Output the [X, Y] coordinate of the center of the cell containing the given text.  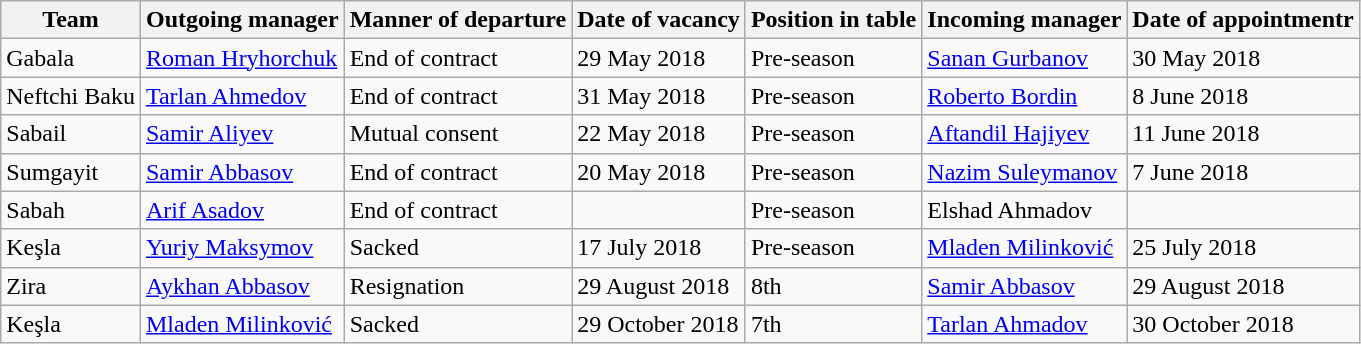
30 May 2018 [1243, 58]
Sabah [71, 210]
Position in table [833, 20]
Sabail [71, 134]
Date of vacancy [659, 20]
Roman Hryhorchuk [242, 58]
30 October 2018 [1243, 324]
Incoming manager [1024, 20]
Aftandil Hajiyev [1024, 134]
31 May 2018 [659, 96]
Team [71, 20]
29 October 2018 [659, 324]
7th [833, 324]
Outgoing manager [242, 20]
Zira [71, 286]
Gabala [71, 58]
20 May 2018 [659, 172]
29 May 2018 [659, 58]
8th [833, 286]
Elshad Ahmadov [1024, 210]
Manner of departure [458, 20]
8 June 2018 [1243, 96]
Samir Aliyev [242, 134]
Date of appointmentr [1243, 20]
Neftchi Baku [71, 96]
22 May 2018 [659, 134]
Nazim Suleymanov [1024, 172]
Tarlan Ahmadov [1024, 324]
Yuriy Maksymov [242, 248]
Mutual consent [458, 134]
Sanan Gurbanov [1024, 58]
Roberto Bordin [1024, 96]
11 June 2018 [1243, 134]
Tarlan Ahmedov [242, 96]
Sumgayit [71, 172]
17 July 2018 [659, 248]
Aykhan Abbasov [242, 286]
Arif Asadov [242, 210]
Resignation [458, 286]
7 June 2018 [1243, 172]
25 July 2018 [1243, 248]
